Output the (x, y) coordinate of the center of the cell containing the given text.  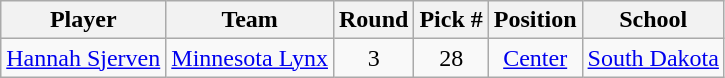
Round (373, 20)
School (653, 20)
Team (250, 20)
Player (84, 20)
South Dakota (653, 58)
Hannah Sjerven (84, 58)
3 (373, 58)
28 (451, 58)
Center (535, 58)
Minnesota Lynx (250, 58)
Pick # (451, 20)
Position (535, 20)
